Scan for the cell matching the given text and deliver its [x, y] coordinate at center. 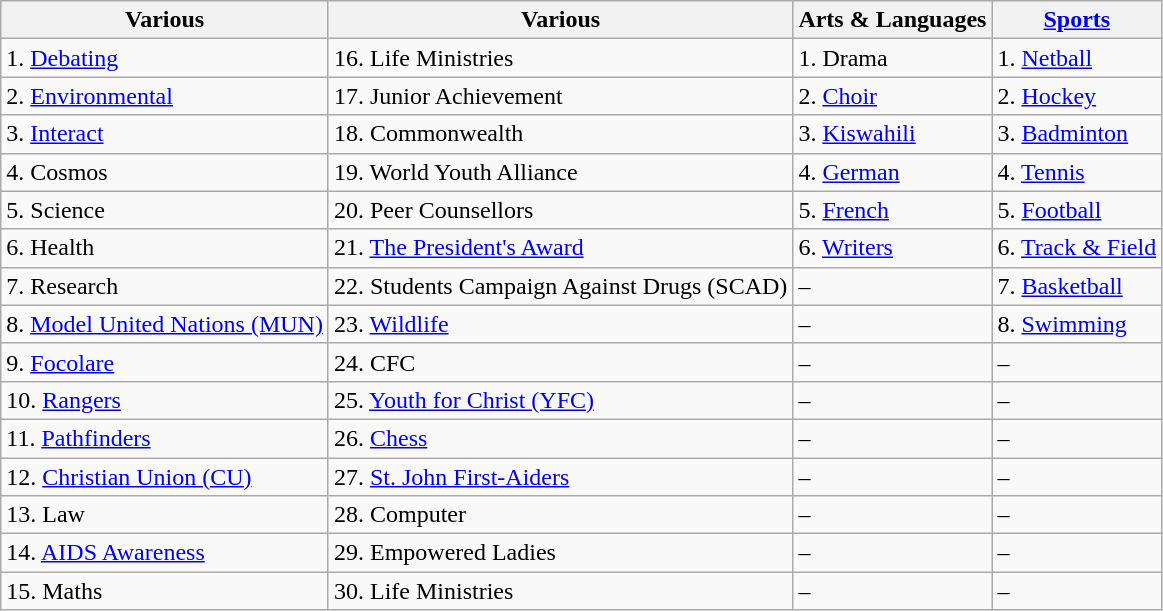
6. Health [165, 248]
8. Model United Nations (MUN) [165, 324]
30. Life Ministries [560, 591]
5. French [892, 210]
5. Football [1077, 210]
16. Life Ministries [560, 58]
3. Badminton [1077, 134]
27. St. John First-Aiders [560, 477]
1. Netball [1077, 58]
17. Junior Achievement [560, 96]
29. Empowered Ladies [560, 553]
4. German [892, 172]
24. CFC [560, 362]
3. Interact [165, 134]
4. Cosmos [165, 172]
23. Wildlife [560, 324]
28. Computer [560, 515]
11. Pathfinders [165, 438]
6. Writers [892, 248]
14. AIDS Awareness [165, 553]
25. Youth for Christ (YFC) [560, 400]
7. Research [165, 286]
2. Choir [892, 96]
18. Commonwealth [560, 134]
2. Hockey [1077, 96]
20. Peer Counsellors [560, 210]
22. Students Campaign Against Drugs (SCAD) [560, 286]
7. Basketball [1077, 286]
19. World Youth Alliance [560, 172]
4. Tennis [1077, 172]
10. Rangers [165, 400]
9. Focolare [165, 362]
13. Law [165, 515]
6. Track & Field [1077, 248]
26. Chess [560, 438]
8. Swimming [1077, 324]
Arts & Languages [892, 20]
Sports [1077, 20]
2. Environmental [165, 96]
15. Maths [165, 591]
3. Kiswahili [892, 134]
1. Drama [892, 58]
5. Science [165, 210]
12. Christian Union (CU) [165, 477]
1. Debating [165, 58]
21. The President's Award [560, 248]
